Pinpoint the cell where the given text exists, returning its (x, y) midpoint coordinate. 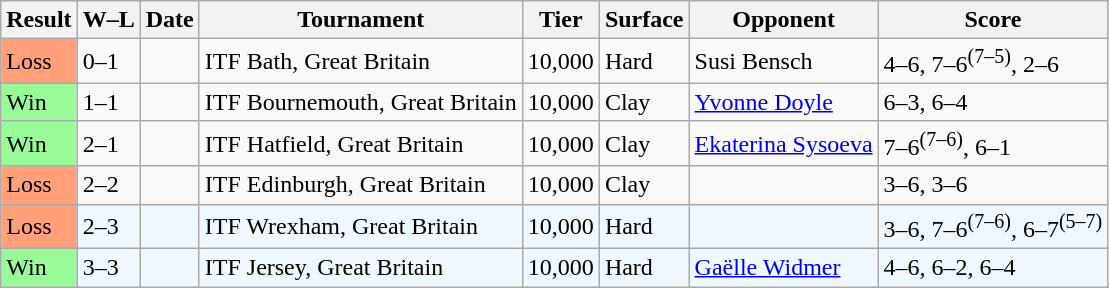
Result (39, 20)
Susi Bensch (784, 62)
Yvonne Doyle (784, 102)
1–1 (108, 102)
Surface (644, 20)
Score (993, 20)
3–6, 7–6(7–6), 6–7(5–7) (993, 226)
Opponent (784, 20)
ITF Jersey, Great Britain (360, 268)
2–3 (108, 226)
Tournament (360, 20)
ITF Bath, Great Britain (360, 62)
4–6, 7–6(7–5), 2–6 (993, 62)
2–1 (108, 144)
Gaëlle Widmer (784, 268)
2–2 (108, 185)
3–3 (108, 268)
ITF Hatfield, Great Britain (360, 144)
4–6, 6–2, 6–4 (993, 268)
W–L (108, 20)
6–3, 6–4 (993, 102)
Ekaterina Sysoeva (784, 144)
Tier (560, 20)
Date (170, 20)
ITF Wrexham, Great Britain (360, 226)
0–1 (108, 62)
3–6, 3–6 (993, 185)
ITF Edinburgh, Great Britain (360, 185)
7–6(7–6), 6–1 (993, 144)
ITF Bournemouth, Great Britain (360, 102)
